Find where the given text appears and provide that cell's center as [X, Y] coordinate. 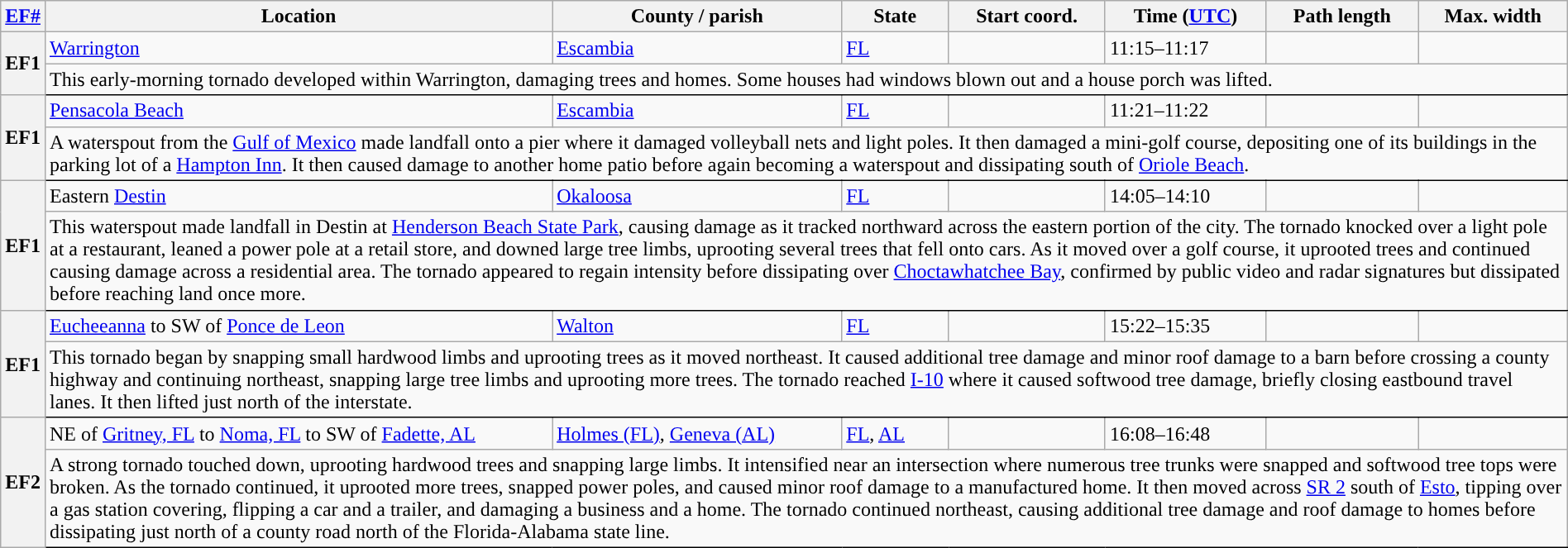
NE of Gritney, FL to Noma, FL to SW of Fadette, AL [298, 433]
Holmes (FL), Geneva (AL) [697, 433]
State [895, 17]
County / parish [697, 17]
16:08–16:48 [1185, 433]
EF2 [23, 483]
EF# [23, 17]
11:15–11:17 [1185, 48]
15:22–15:35 [1185, 326]
11:21–11:22 [1185, 111]
Path length [1343, 17]
Walton [697, 326]
Max. width [1493, 17]
Location [298, 17]
This early-morning tornado developed within Warrington, damaging trees and homes. Some houses had windows blown out and a house porch was lifted. [806, 79]
Warrington [298, 48]
14:05–14:10 [1185, 196]
Time (UTC) [1185, 17]
Start coord. [1027, 17]
Okaloosa [697, 196]
FL, AL [895, 433]
Pensacola Beach [298, 111]
Eucheeanna to SW of Ponce de Leon [298, 326]
Eastern Destin [298, 196]
